Pinpoint the cell where the given text exists, returning its [x, y] midpoint coordinate. 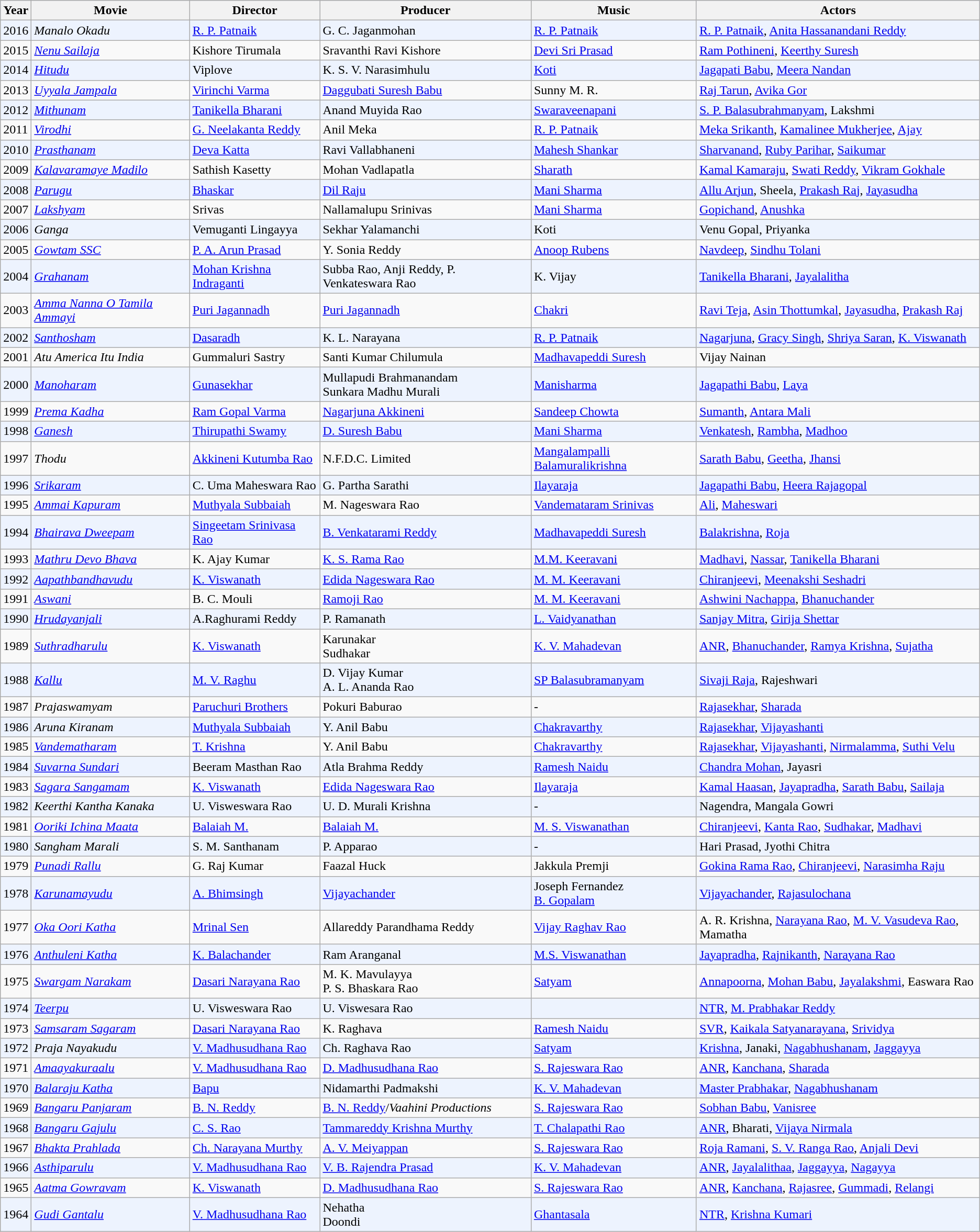
Tammareddy Krishna Murthy [425, 1128]
Nidamarthi Padmakshi [425, 1088]
Jayapradha, Rajnikanth, Narayana Rao [838, 954]
Pokuri Baburao [425, 707]
Aswani [110, 599]
2002 [16, 338]
Virinchi Varma [254, 90]
R. P. Patnaik, Anita Hassanandani Reddy [838, 30]
P. Ramanath [425, 619]
Allareddy Parandhama Reddy [425, 927]
Sathish Kasetty [254, 170]
Annapoorna, Mohan Babu, Jayalakshmi, Easwara Rao [838, 981]
Bhairava Dweepam [110, 532]
Sharath [614, 170]
Ravi Vallabhaneni [425, 150]
Mangalampalli Balamuralikrishna [614, 458]
2014 [16, 70]
Tanikella Bharani [254, 110]
C. Uma Maheswara Rao [254, 485]
1964 [16, 1214]
Dil Raju [425, 189]
1967 [16, 1148]
Ooriki Ichina Maata [110, 826]
1989 [16, 646]
Viplove [254, 70]
1973 [16, 1028]
A. Bhimsingh [254, 893]
1965 [16, 1188]
Sunny M. R. [614, 90]
Year [16, 10]
Thirupathi Swamy [254, 431]
Gokina Rama Rao, Chiranjeevi, Narasimha Raju [838, 866]
2006 [16, 229]
Gummaluri Sastry [254, 357]
Nenu Sailaja [110, 50]
Suthradharulu [110, 646]
Bangaru Gajulu [110, 1128]
Mithunam [110, 110]
SP Balasubramanyam [614, 680]
Deva Katta [254, 150]
P. Apparao [425, 846]
Ramoji Rao [425, 599]
1994 [16, 532]
Sandeep Chowta [614, 411]
Virodhi [110, 130]
Lakshyam [110, 209]
1997 [16, 458]
Gudi Gantalu [110, 1214]
Vijayachander [425, 893]
Oka Oori Katha [110, 927]
Jagapati Babu, Meera Nandan [838, 70]
Ashwini Nachappa, Bhanuchander [838, 599]
Tanikella Bharani, Jayalalitha [838, 276]
Rajasekhar, Sharada [838, 707]
M. K. Mavulayya P. S. Bhaskara Rao [425, 981]
Aapathbandhavudu [110, 579]
Ch. Raghava Rao [425, 1048]
G. Partha Sarathi [425, 485]
Teerpu [110, 1008]
Director [254, 10]
Samsaram Sagaram [110, 1028]
NTR, Krishna Kumari [838, 1214]
K. S. V. Narasimhulu [425, 70]
L. Vaidyanathan [614, 619]
Balaraju Katha [110, 1088]
Kamal Kamaraju, Swati Reddy, Vikram Gokhale [838, 170]
Kallu [110, 680]
Vijay Nainan [838, 357]
SVR, Kaikala Satyanarayana, Srividya [838, 1028]
B. Venkatarami Reddy [425, 532]
1990 [16, 619]
Roja Ramani, S. V. Ranga Rao, Anjali Devi [838, 1148]
Ammai Kapuram [110, 505]
B. N. Reddy [254, 1108]
2012 [16, 110]
S. P. Balasubrahmanyam, Lakshmi [838, 110]
Ch. Narayana Murthy [254, 1148]
Mrinal Sen [254, 927]
Music [614, 10]
1980 [16, 846]
Kamal Haasan, Jayapradha, Sarath Babu, Sailaja [838, 787]
Akkineni Kutumba Rao [254, 458]
M. S. Viswanathan [614, 826]
1984 [16, 767]
U. D. Murali Krishna [425, 807]
Ali, Maheswari [838, 505]
2007 [16, 209]
A.Raghurami Reddy [254, 619]
1981 [16, 826]
Nagarjuna, Gracy Singh, Shriya Saran, K. Viswanath [838, 338]
1978 [16, 893]
Chiranjeevi, Meenakshi Seshadri [838, 579]
G. Neelakanta Reddy [254, 130]
NTR, M. Prabhakar Reddy [838, 1008]
B. C. Mouli [254, 599]
2011 [16, 130]
Anthuleni Katha [110, 954]
Mullapudi Brahmanandam Sunkara Madhu Murali [425, 384]
Uyyala Jampala [110, 90]
Mahesh Shankar [614, 150]
1970 [16, 1088]
2003 [16, 311]
1976 [16, 954]
K. L. Narayana [425, 338]
1968 [16, 1128]
2000 [16, 384]
U. Viswesara Rao [425, 1008]
Vijay Raghav Rao [614, 927]
Daggubati Suresh Babu [425, 90]
Praja Nayakudu [110, 1048]
1996 [16, 485]
Balakrishna, Roja [838, 532]
C. S. Rao [254, 1128]
Krishna, Janaki, Nagabhushanam, Jaggayya [838, 1048]
Ganga [110, 229]
Sanjay Mitra, Girija Shettar [838, 619]
Nagarjuna Akkineni [425, 411]
Sumanth, Antara Mali [838, 411]
Sekhar Yalamanchi [425, 229]
Sharvanand, Ruby Parihar, Saikumar [838, 150]
G. C. Jaganmohan [425, 30]
Amaayakuraalu [110, 1068]
K. Raghava [425, 1028]
1993 [16, 559]
Sobhan Babu, Vanisree [838, 1108]
Aatma Gowravam [110, 1188]
Nagendra, Mangala Gowri [838, 807]
K. S. Rama Rao [425, 559]
Vemuganti Lingayya [254, 229]
1971 [16, 1068]
Sravanthi Ravi Kishore [425, 50]
Mohan Vadlapatla [425, 170]
Rajasekhar, Vijayashanti, Nirmalamma, Suthi Velu [838, 747]
A. R. Krishna, Narayana Rao, M. V. Vasudeva Rao, Mamatha [838, 927]
2001 [16, 357]
Kishore Tirumala [254, 50]
1974 [16, 1008]
T. Chalapathi Rao [614, 1128]
1977 [16, 927]
Sivaji Raja, Rajeshwari [838, 680]
Ganesh [110, 431]
1983 [16, 787]
Jagapathi Babu, Heera Rajagopal [838, 485]
Srikaram [110, 485]
1972 [16, 1048]
1991 [16, 599]
1999 [16, 411]
Sagara Sangamam [110, 787]
P. A. Arun Prasad [254, 250]
Sarath Babu, Geetha, Jhansi [838, 458]
S. M. Santhanam [254, 846]
Bapu [254, 1088]
Devi Sri Prasad [614, 50]
2010 [16, 150]
Parugu [110, 189]
Grahanam [110, 276]
Jagapathi Babu, Laya [838, 384]
Ravi Teja, Asin Thottumkal, Jayasudha, Prakash Raj [838, 311]
Atu America Itu India [110, 357]
Allu Arjun, Sheela, Prakash Raj, Jayasudha [838, 189]
T. Krishna [254, 747]
M. V. Raghu [254, 680]
2004 [16, 276]
Punadi Rallu [110, 866]
G. Raj Kumar [254, 866]
Ram Pothineni, Keerthy Suresh [838, 50]
1988 [16, 680]
Gunasekhar [254, 384]
Vijayachander, Rajasulochana [838, 893]
D. Vijay Kumar A. L. Ananda Rao [425, 680]
Dasaradh [254, 338]
Vandemataram Srinivas [614, 505]
Chandra Mohan, Jayasri [838, 767]
Asthiparulu [110, 1168]
ANR, Bhanuchander, Ramya Krishna, Sujatha [838, 646]
Manalo Okadu [110, 30]
Raj Tarun, Avika Gor [838, 90]
ANR, Bharati, Vijaya Nirmala [838, 1128]
1985 [16, 747]
Nehatha Doondi [425, 1214]
2016 [16, 30]
1982 [16, 807]
Actors [838, 10]
Manisharma [614, 384]
Karunamayudu [110, 893]
Bhakta Prahlada [110, 1148]
K. Ajay Kumar [254, 559]
Paruchuri Brothers [254, 707]
V. B. Rajendra Prasad [425, 1168]
2013 [16, 90]
Mathru Devo Bhava [110, 559]
Gowtam SSC [110, 250]
Ram Gopal Varma [254, 411]
Prasthanam [110, 150]
Santi Kumar Chilumula [425, 357]
Y. Sonia Reddy [425, 250]
Prajaswamyam [110, 707]
Kalavaramaye Madilo [110, 170]
ANR, Jayalalithaa, Jaggayya, Nagayya [838, 1168]
Gopichand, Anushka [838, 209]
Anoop Rubens [614, 250]
Nallamalupu Srinivas [425, 209]
1979 [16, 866]
1992 [16, 579]
Hrudayanjali [110, 619]
Manoharam [110, 384]
M.S. Viswanathan [614, 954]
Ghantasala [614, 1214]
Srivas [254, 209]
M.M. Keeravani [614, 559]
1987 [16, 707]
Singeetam Srinivasa Rao [254, 532]
A. V. Meiyappan [425, 1148]
Faazal Huck [425, 866]
Prema Kadha [110, 411]
Bangaru Panjaram [110, 1108]
K. Balachander [254, 954]
Venu Gopal, Priyanka [838, 229]
Ram Aranganal [425, 954]
Producer [425, 10]
2015 [16, 50]
Karunakar Sudhakar [425, 646]
Mohan Krishna Indraganti [254, 276]
ANR, Kanchana, Rajasree, Gummadi, Relangi [838, 1188]
Amma Nanna O Tamila Ammayi [110, 311]
1975 [16, 981]
Anil Meka [425, 130]
2008 [16, 189]
K. Vijay [614, 276]
Anand Muyida Rao [425, 110]
ANR, Kanchana, Sharada [838, 1068]
1986 [16, 727]
Thodu [110, 458]
Rajasekhar, Vijayashanti [838, 727]
Swargam Narakam [110, 981]
1998 [16, 431]
Master Prabhakar, Nagabhushanam [838, 1088]
Santhosham [110, 338]
Suvarna Sundari [110, 767]
Meka Srikanth, Kamalinee Mukherjee, Ajay [838, 130]
Madhavi, Nassar, Tanikella Bharani [838, 559]
Bhaskar [254, 189]
1995 [16, 505]
1969 [16, 1108]
Venkatesh, Rambha, Madhoo [838, 431]
Sangham Marali [110, 846]
B. N. Reddy/Vaahini Productions [425, 1108]
Subba Rao, Anji Reddy, P. Venkateswara Rao [425, 276]
1966 [16, 1168]
Movie [110, 10]
2005 [16, 250]
D. Suresh Babu [425, 431]
Joseph Fernandez B. Gopalam [614, 893]
Hitudu [110, 70]
2009 [16, 170]
Jakkula Premji [614, 866]
Swaraveenapani [614, 110]
Chiranjeevi, Kanta Rao, Sudhakar, Madhavi [838, 826]
Hari Prasad, Jyothi Chitra [838, 846]
Aruna Kiranam [110, 727]
Atla Brahma Reddy [425, 767]
Keerthi Kantha Kanaka [110, 807]
Beeram Masthan Rao [254, 767]
Navdeep, Sindhu Tolani [838, 250]
N.F.D.C. Limited [425, 458]
Chakri [614, 311]
Vandematharam [110, 747]
M. Nageswara Rao [425, 505]
